Detect which cell encompasses the target text, then output its (X, Y) center coordinate. 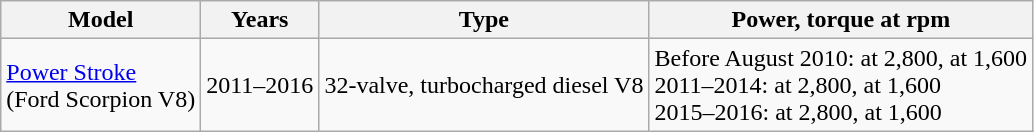
Before August 2010: at 2,800, at 1,6002011–2014: at 2,800, at 1,6002015–2016: at 2,800, at 1,600 (841, 85)
Power, torque at rpm (841, 20)
2011–2016 (260, 85)
Type (484, 20)
Years (260, 20)
Model (101, 20)
Power Stroke(Ford Scorpion V8) (101, 85)
32-valve, turbocharged diesel V8 (484, 85)
